Locate the cell with the specified text and output its [X, Y] center coordinate. 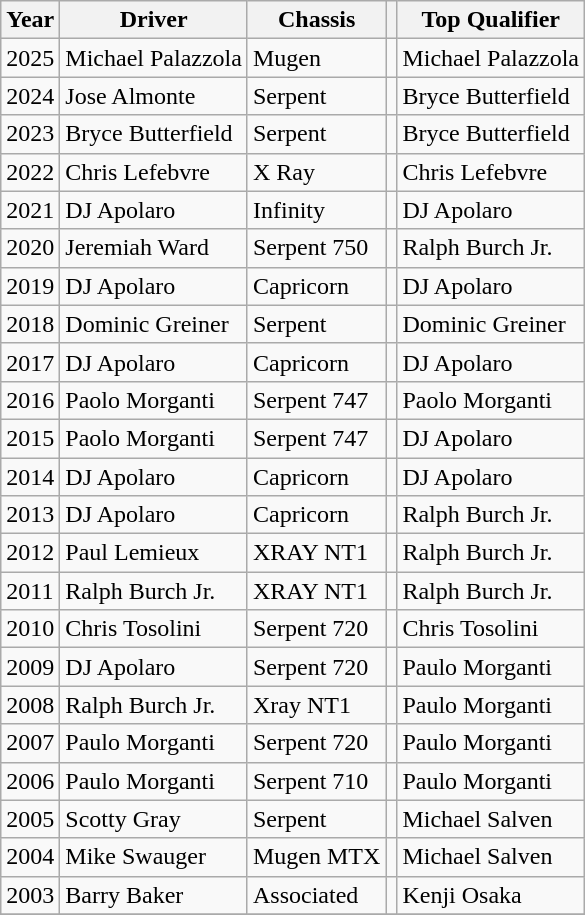
Chassis [316, 20]
2014 [30, 477]
2017 [30, 362]
2005 [30, 819]
2021 [30, 210]
2022 [30, 172]
2008 [30, 705]
2016 [30, 400]
Jeremiah Ward [154, 248]
2020 [30, 248]
Scotty Gray [154, 819]
Associated [316, 895]
Mugen [316, 58]
Mike Swauger [154, 857]
2006 [30, 781]
2025 [30, 58]
2004 [30, 857]
X Ray [316, 172]
2013 [30, 515]
2019 [30, 286]
Year [30, 20]
2012 [30, 553]
Jose Almonte [154, 96]
Driver [154, 20]
2007 [30, 743]
2023 [30, 134]
2003 [30, 895]
2018 [30, 324]
2009 [30, 667]
Kenji Osaka [491, 895]
2015 [30, 438]
Serpent 710 [316, 781]
Xray NT1 [316, 705]
2024 [30, 96]
2010 [30, 629]
Top Qualifier [491, 20]
2011 [30, 591]
Mugen MTX [316, 857]
Barry Baker [154, 895]
Infinity [316, 210]
Serpent 750 [316, 248]
Paul Lemieux [154, 553]
